Detect which cell encompasses the target text, then output its [X, Y] center coordinate. 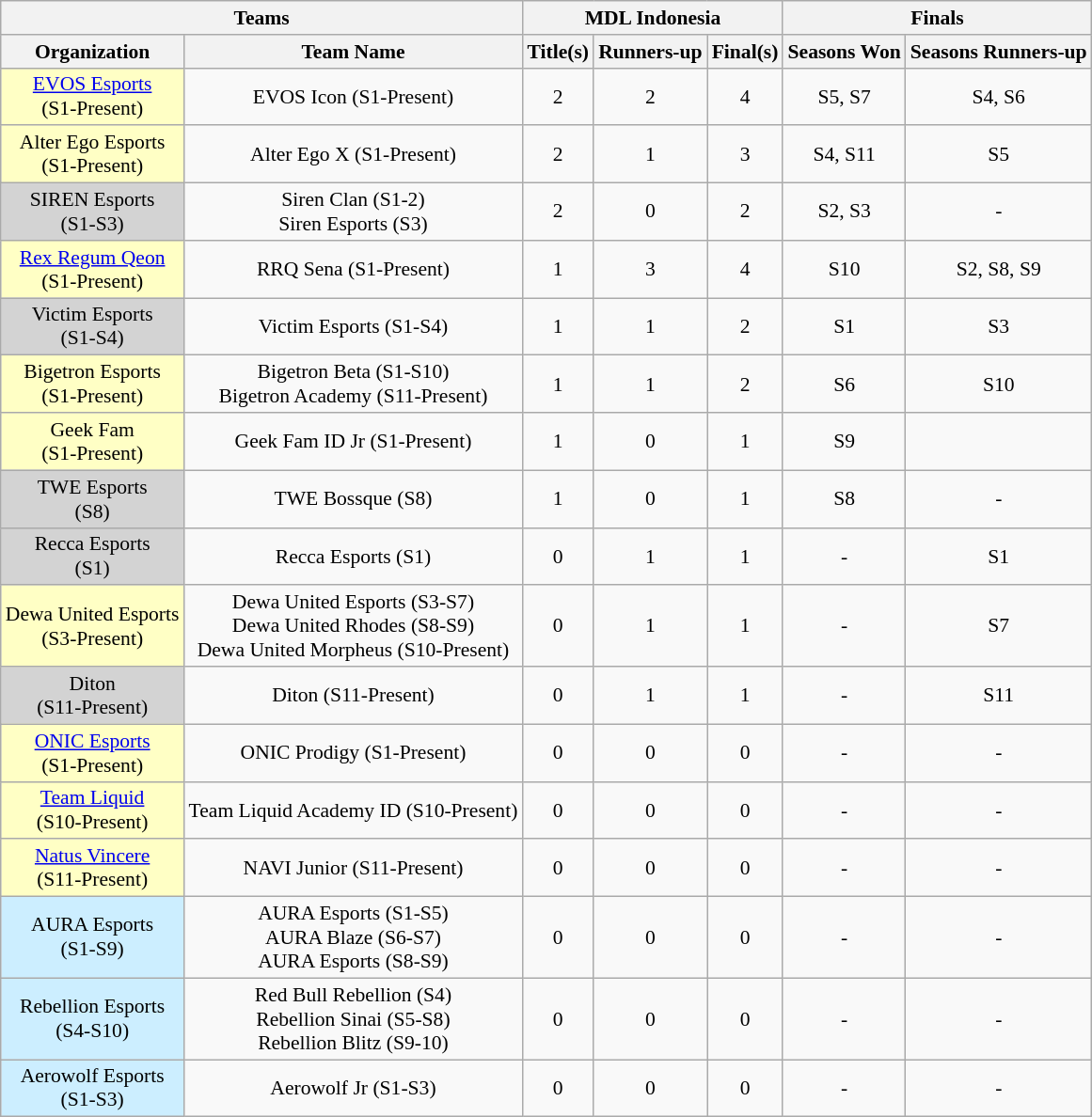
Final(s) [745, 52]
AURA Esports (S1-S5) AURA Blaze (S6-S7) AURA Esports (S8-S9) [354, 938]
Team Name [354, 52]
S6 [844, 384]
EVOS Icon (S1-Present) [354, 96]
ONIC Prodigy (S1-Present) [354, 752]
Teams [261, 18]
MDL Indonesia [653, 18]
S8 [844, 498]
Bigetron Esports (S1-Present) [92, 384]
TWE Bossque (S8) [354, 498]
S11 [999, 696]
S5, S7 [844, 96]
S4, S6 [999, 96]
Alter Ego X (S1-Present) [354, 154]
Bigetron Beta (S1-S10) Bigetron Academy (S11-Present) [354, 384]
Title(s) [558, 52]
S5 [999, 154]
Alter Ego Esports (S1-Present) [92, 154]
Geek Fam ID Jr (S1-Present) [354, 442]
Seasons Runners-up [999, 52]
Aerowolf Esports (S1-S3) [92, 1089]
Red Bull Rebellion (S4) Rebellion Sinai (S5-S8) Rebellion Blitz (S9-10) [354, 1019]
Team Liquid (S10-Present) [92, 810]
S9 [844, 442]
Geek Fam (S1-Present) [92, 442]
Rebellion Esports (S4-S10) [92, 1019]
Organization [92, 52]
Aerowolf Jr (S1-S3) [354, 1089]
Runners-up [650, 52]
S2, S8, S9 [999, 269]
S2, S3 [844, 212]
AURA Esports (S1-S9) [92, 938]
SIREN Esports (S1-S3) [92, 212]
S7 [999, 626]
Siren Clan (S1-2) Siren Esports (S3) [354, 212]
RRQ Sena (S1-Present) [354, 269]
TWE Esports (S8) [92, 498]
Seasons Won [844, 52]
NAVI Junior (S11-Present) [354, 869]
S3 [999, 327]
ONIC Esports (S1-Present) [92, 752]
Finals [937, 18]
EVOS Esports (S1-Present) [92, 96]
Rex Regum Qeon (S1-Present) [92, 269]
Team Liquid Academy ID (S10-Present) [354, 810]
Dewa United Esports (S3-Present) [92, 626]
Natus Vincere (S11-Present) [92, 869]
Dewa United Esports (S3-S7) Dewa United Rhodes (S8-S9) Dewa United Morpheus (S10-Present) [354, 626]
S4, S11 [844, 154]
